Extract the [X, Y] coordinate from the center of the cell holding the provided text.  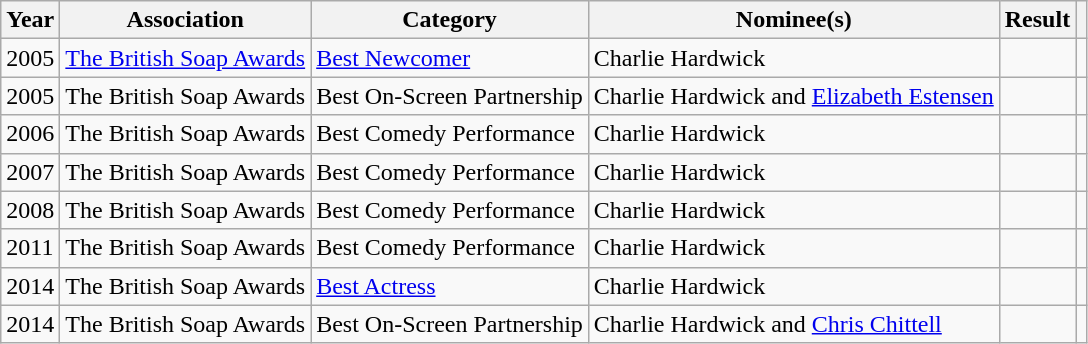
2011 [30, 248]
Association [186, 20]
2007 [30, 172]
Best Actress [450, 286]
Category [450, 20]
Result [1037, 20]
Charlie Hardwick and Chris Chittell [794, 324]
Year [30, 20]
Charlie Hardwick and Elizabeth Estensen [794, 96]
Nominee(s) [794, 20]
2008 [30, 210]
2006 [30, 134]
Best Newcomer [450, 58]
